Capture the cell that displays the provided text and extract its [x, y] central coordinate. 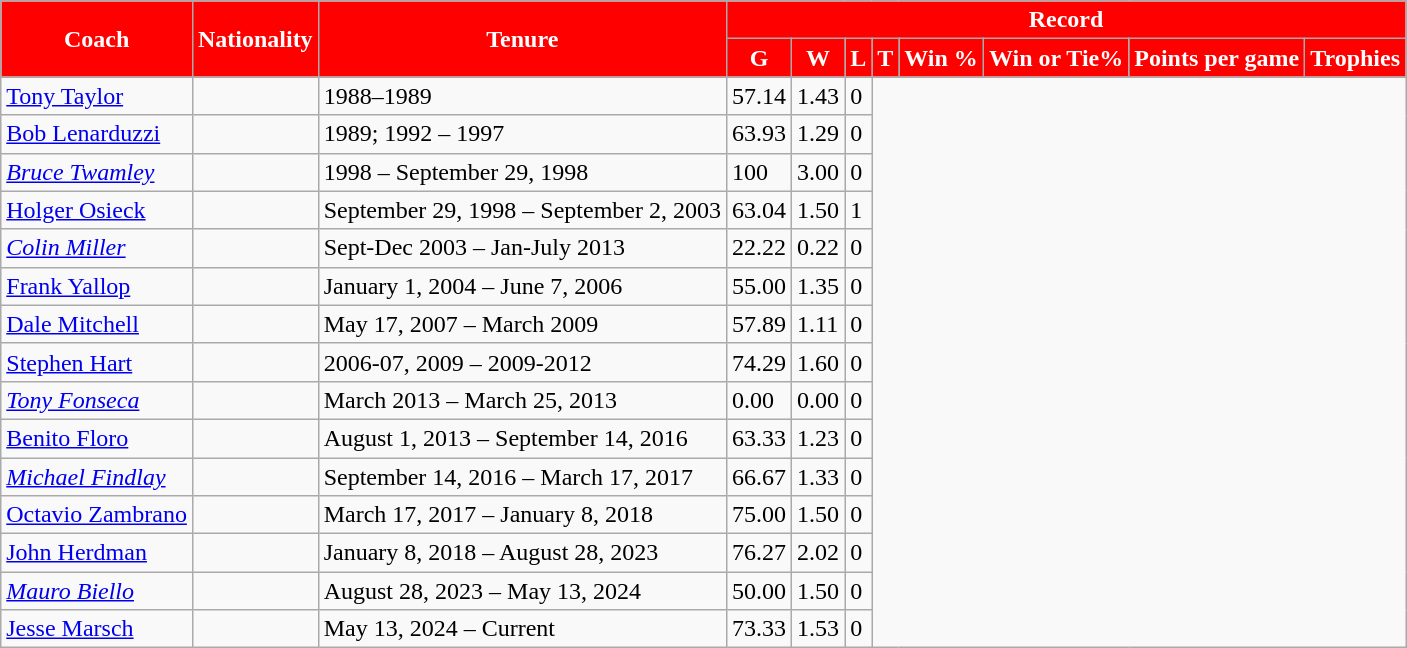
May 17, 2007 – March 2009 [522, 324]
August 1, 2013 – September 14, 2016 [522, 438]
G [758, 58]
September 14, 2016 – March 17, 2017 [522, 477]
T [886, 58]
76.27 [758, 553]
73.33 [758, 629]
Tenure [522, 39]
January 8, 2018 – August 28, 2023 [522, 553]
74.29 [758, 362]
May 13, 2024 – Current [522, 629]
1998 – September 29, 1998 [522, 172]
L [858, 58]
Mauro Biello [97, 591]
2006-07, 2009 – 2009-2012 [522, 362]
August 28, 2023 – May 13, 2024 [522, 591]
September 29, 1998 – September 2, 2003 [522, 210]
Win % [942, 58]
1.43 [818, 96]
50.00 [758, 591]
1 [858, 210]
55.00 [758, 286]
0.22 [818, 248]
Octavio Zambrano [97, 515]
Michael Findlay [97, 477]
Benito Floro [97, 438]
1.35 [818, 286]
Colin Miller [97, 248]
W [818, 58]
1.60 [818, 362]
Win or Tie% [1056, 58]
Frank Yallop [97, 286]
75.00 [758, 515]
66.67 [758, 477]
1.53 [818, 629]
63.04 [758, 210]
63.93 [758, 134]
John Herdman [97, 553]
Bob Lenarduzzi [97, 134]
Sept-Dec 2003 – Jan-July 2013 [522, 248]
Tony Taylor [97, 96]
Record [1066, 20]
1989; 1992 – 1997 [522, 134]
Bruce Twamley [97, 172]
100 [758, 172]
1.29 [818, 134]
Holger Osieck [97, 210]
1.33 [818, 477]
Tony Fonseca [97, 400]
March 2013 – March 25, 2013 [522, 400]
57.14 [758, 96]
Jesse Marsch [97, 629]
Nationality [255, 39]
1.23 [818, 438]
January 1, 2004 – June 7, 2006 [522, 286]
Trophies [1356, 58]
63.33 [758, 438]
Points per game [1217, 58]
2.02 [818, 553]
57.89 [758, 324]
Coach [97, 39]
1.11 [818, 324]
1988–1989 [522, 96]
March 17, 2017 – January 8, 2018 [522, 515]
3.00 [818, 172]
Dale Mitchell [97, 324]
Stephen Hart [97, 362]
22.22 [758, 248]
